Search for the cell housing the specified text and yield its [X, Y] center coordinate. 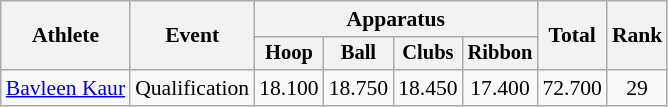
Apparatus [396, 19]
Total [572, 36]
29 [638, 88]
17.400 [500, 88]
Athlete [66, 36]
Rank [638, 36]
18.100 [288, 88]
18.450 [428, 88]
72.700 [572, 88]
Event [192, 36]
18.750 [358, 88]
Ball [358, 54]
Qualification [192, 88]
Clubs [428, 54]
Hoop [288, 54]
Ribbon [500, 54]
Bavleen Kaur [66, 88]
